From the cell containing the given text, extract its center point as (x, y) coordinate. 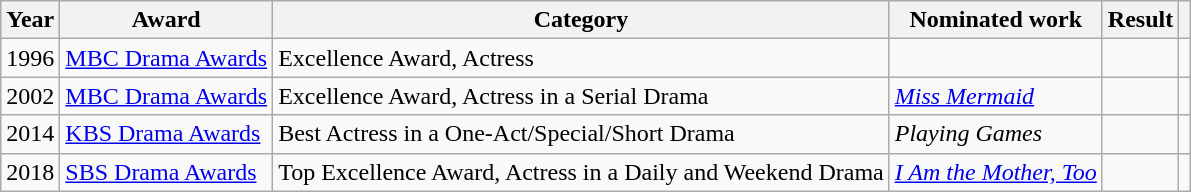
2014 (30, 134)
Category (582, 20)
Award (166, 20)
Excellence Award, Actress in a Serial Drama (582, 96)
KBS Drama Awards (166, 134)
Miss Mermaid (996, 96)
I Am the Mother, Too (996, 172)
2018 (30, 172)
Year (30, 20)
Result (1140, 20)
Excellence Award, Actress (582, 58)
2002 (30, 96)
SBS Drama Awards (166, 172)
1996 (30, 58)
Nominated work (996, 20)
Top Excellence Award, Actress in a Daily and Weekend Drama (582, 172)
Playing Games (996, 134)
Best Actress in a One-Act/Special/Short Drama (582, 134)
